Scan for the cell matching the given text and deliver its (x, y) coordinate at center. 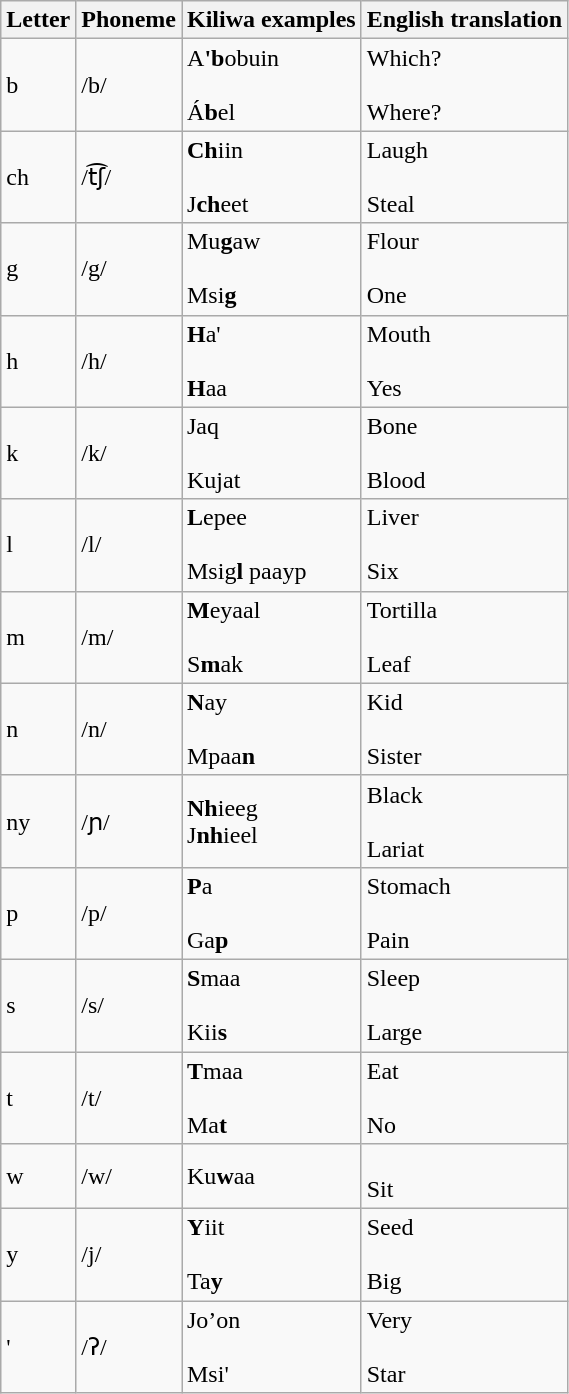
TortillaLeaf (464, 637)
NhieegJnhieel (272, 821)
/t͡ʃ/ (129, 177)
LaughSteal (464, 177)
/b/ (129, 85)
Kuwaa (272, 1176)
/j/ (129, 1255)
p (38, 913)
Phoneme (129, 20)
Sit (464, 1176)
w (38, 1176)
/g/ (129, 269)
English translation (464, 20)
VeryStar (464, 1347)
LepeeMsigl paayp (272, 545)
EatNo (464, 1098)
SmaaKiis (272, 1005)
MugawMsig (272, 269)
NayMpaan (272, 729)
KidSister (464, 729)
TmaaMat (272, 1098)
/m/ (129, 637)
k (38, 453)
YiitTay (272, 1255)
JaqKujat (272, 453)
Ha'Haa (272, 361)
/p/ (129, 913)
t (38, 1098)
m (38, 637)
/n/ (129, 729)
MeyaalSmak (272, 637)
ch (38, 177)
/ɲ/ (129, 821)
MouthYes (464, 361)
Letter (38, 20)
g (38, 269)
BoneBlood (464, 453)
/w/ (129, 1176)
n (38, 729)
/l/ (129, 545)
/ʔ/ (129, 1347)
Jo’onMsi' (272, 1347)
StomachPain (464, 913)
SleepLarge (464, 1005)
BlackLariat (464, 821)
LiverSix (464, 545)
Which?Where? (464, 85)
A'bobuinÁbel (272, 85)
/s/ (129, 1005)
y (38, 1255)
b (38, 85)
/t/ (129, 1098)
s (38, 1005)
FlourOne (464, 269)
h (38, 361)
l (38, 545)
' (38, 1347)
ChiinJcheet (272, 177)
SeedBig (464, 1255)
Kiliwa examples (272, 20)
/k/ (129, 453)
ny (38, 821)
/h/ (129, 361)
PaGap (272, 913)
